Output the [X, Y] coordinate of the center of the cell containing the given text.  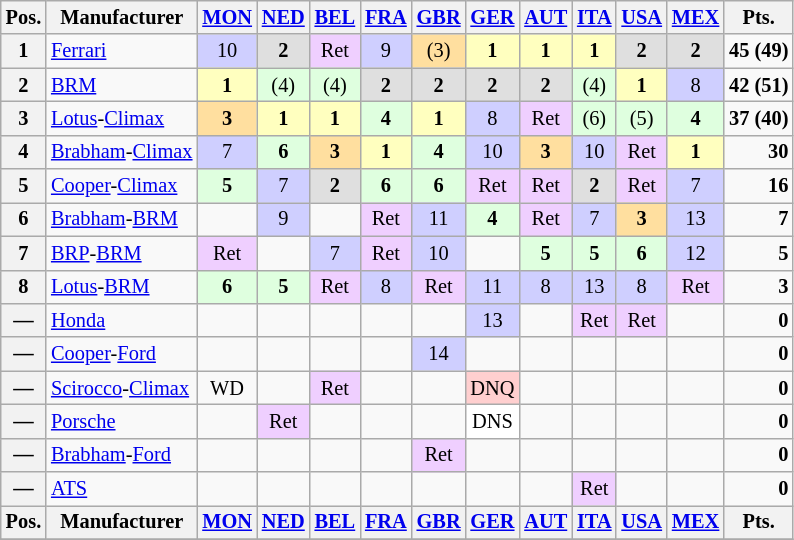
Scirocco-Climax [122, 388]
(3) [439, 51]
37 (40) [758, 118]
DNS [492, 421]
BRP-BRM [122, 253]
Brabham-BRM [122, 219]
(6) [594, 118]
Ferrari [122, 51]
30 [758, 152]
(5) [641, 118]
42 (51) [758, 85]
12 [696, 253]
45 (49) [758, 51]
Cooper-Climax [122, 186]
ATS [122, 489]
WD [227, 388]
Lotus-BRM [122, 287]
14 [439, 354]
16 [758, 186]
Brabham-Ford [122, 455]
Lotus-Climax [122, 118]
Honda [122, 320]
Porsche [122, 421]
Brabham-Climax [122, 152]
Cooper-Ford [122, 354]
BRM [122, 85]
DNQ [492, 388]
